Return (X, Y) of the center of cell containing provided text 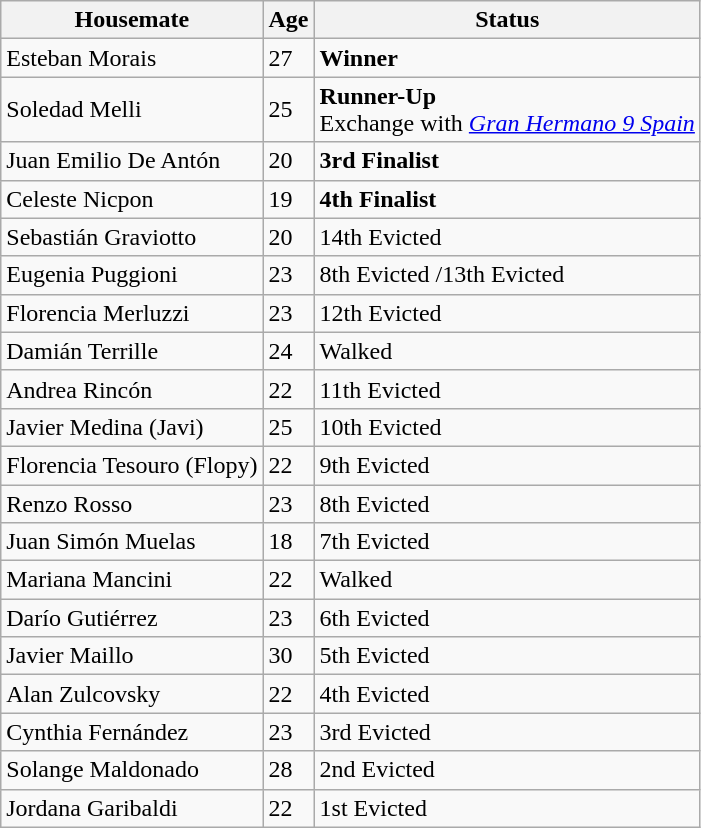
Celeste Nicpon (132, 199)
Mariana Mancini (132, 580)
Alan Zulcovsky (132, 694)
Florencia Merluzzi (132, 313)
27 (288, 58)
12th Evicted (507, 313)
8th Evicted /13th Evicted (507, 275)
Cynthia Fernández (132, 732)
9th Evicted (507, 465)
24 (288, 351)
3rd Evicted (507, 732)
10th Evicted (507, 427)
5th Evicted (507, 656)
Esteban Morais (132, 58)
14th Evicted (507, 237)
Age (288, 20)
8th Evicted (507, 503)
2nd Evicted (507, 770)
30 (288, 656)
Jordana Garibaldi (132, 808)
Housemate (132, 20)
3rd Finalist (507, 161)
28 (288, 770)
Eugenia Puggioni (132, 275)
7th Evicted (507, 542)
11th Evicted (507, 389)
6th Evicted (507, 618)
Soledad Melli (132, 110)
1st Evicted (507, 808)
Runner-UpExchange with Gran Hermano 9 Spain (507, 110)
Andrea Rincón (132, 389)
Juan Emilio De Antón (132, 161)
Winner (507, 58)
Damián Terrille (132, 351)
19 (288, 199)
18 (288, 542)
Darío Gutiérrez (132, 618)
Florencia Tesouro (Flopy) (132, 465)
Javier Medina (Javi) (132, 427)
4th Evicted (507, 694)
Status (507, 20)
Sebastián Graviotto (132, 237)
4th Finalist (507, 199)
Renzo Rosso (132, 503)
Javier Maillo (132, 656)
Juan Simón Muelas (132, 542)
Solange Maldonado (132, 770)
